Output the (x, y) coordinate of the center of the cell containing the given text.  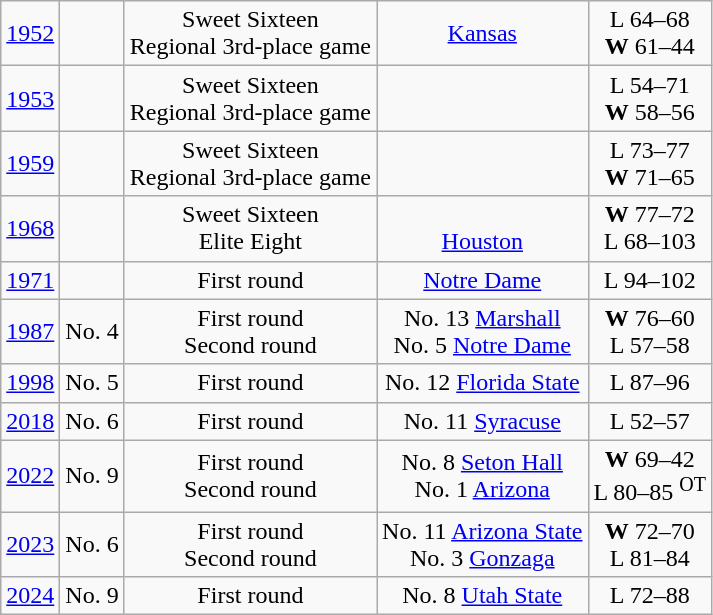
1971 (30, 280)
Houston (482, 228)
L 52–57 (650, 421)
W 76–60L 57–58 (650, 332)
2023 (30, 544)
Notre Dame (482, 280)
1998 (30, 383)
2022 (30, 476)
Kansas (482, 34)
No. 8 Seton HallNo. 1 Arizona (482, 476)
1987 (30, 332)
No. 11 Arizona StateNo. 3 Gonzaga (482, 544)
2018 (30, 421)
L 94–102 (650, 280)
L 64–68W 61–44 (650, 34)
No. 5 (92, 383)
No. 13 MarshallNo. 5 Notre Dame (482, 332)
L 73–77W 71–65 (650, 164)
1952 (30, 34)
No. 4 (92, 332)
W 77–72L 68–103 (650, 228)
No. 12 Florida State (482, 383)
W 69–42 L 80–85 OT (650, 476)
Sweet SixteenElite Eight (250, 228)
1959 (30, 164)
2024 (30, 596)
L 72–88 (650, 596)
No. 11 Syracuse (482, 421)
1953 (30, 98)
No. 8 Utah State (482, 596)
W 72–70 L 81–84 (650, 544)
L 54–71W 58–56 (650, 98)
1968 (30, 228)
L 87–96 (650, 383)
